Capture the cell that displays the provided text and extract its (x, y) central coordinate. 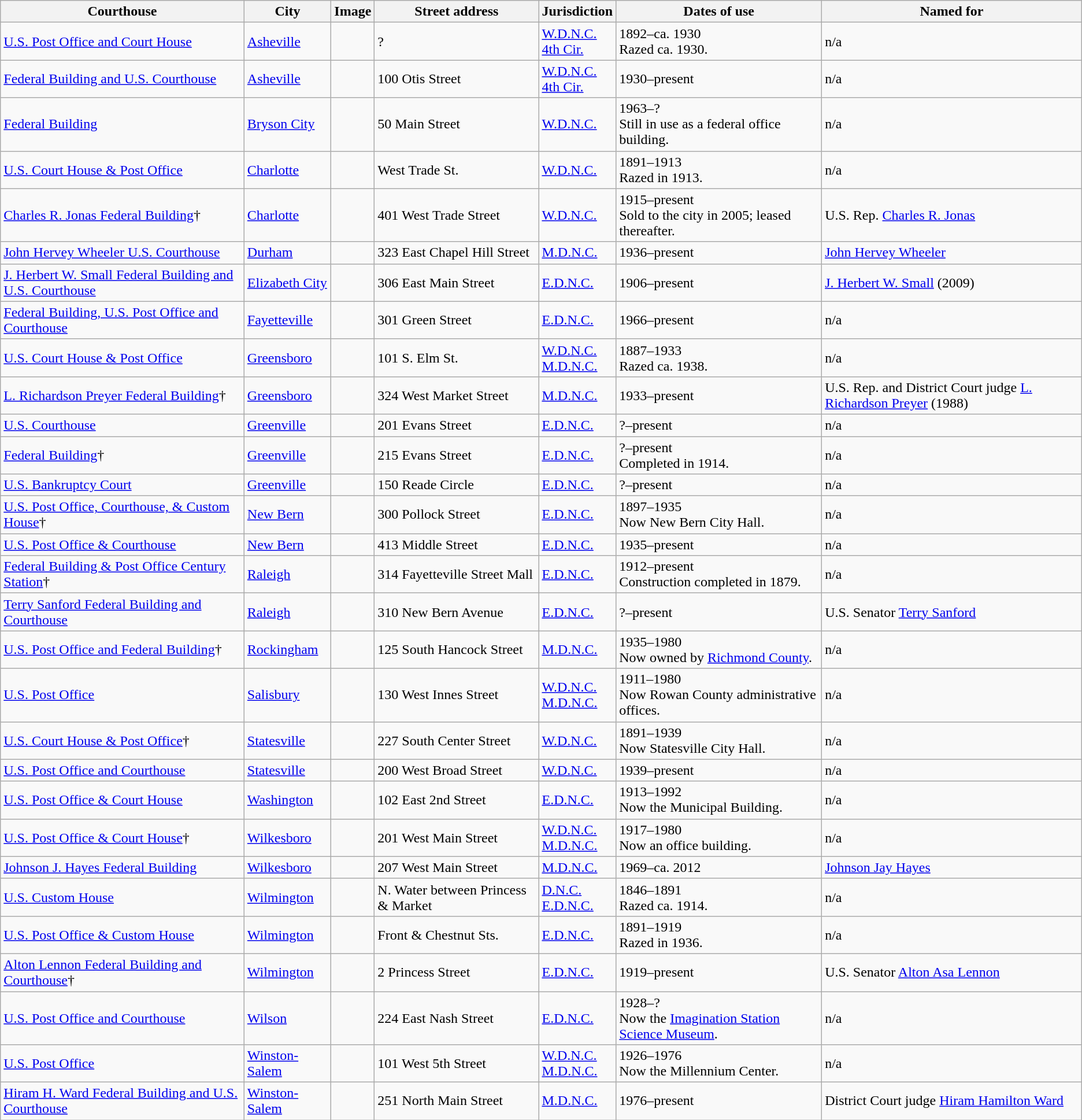
50 Main Street (457, 124)
1926–1976Now the Millennium Center. (719, 1064)
1930–present (719, 79)
1936–present (719, 253)
Durham (288, 253)
U.S. Senator Alton Asa Lennon (952, 973)
Front & Chestnut Sts. (457, 934)
L. Richardson Preyer Federal Building† (123, 395)
1969–ca. 2012 (719, 867)
West Trade St. (457, 170)
Bryson City (288, 124)
U.S. Post Office and Federal Building† (123, 650)
U.S. Courthouse (123, 425)
1966–present (719, 320)
District Court judge Hiram Hamilton Ward (952, 1101)
1846–1891Razed ca. 1914. (719, 897)
Image (353, 12)
1963–?Still in use as a federal office building. (719, 124)
1891–1913Razed in 1913. (719, 170)
1915–presentSold to the city in 2005; leased thereafter. (719, 215)
Named for (952, 12)
1891–1939Now Statesville City Hall. (719, 740)
310 New Bern Avenue (457, 612)
125 South Hancock Street (457, 650)
John Hervey Wheeler (952, 253)
306 East Main Street (457, 282)
U.S. Post Office & Court House (123, 800)
U.S. Post Office & Courthouse (123, 545)
Federal Building and U.S. Courthouse (123, 79)
224 East Nash Street (457, 1018)
N. Water between Princess & Market (457, 897)
U.S. Court House & Post Office† (123, 740)
251 North Main Street (457, 1101)
Federal Building (123, 124)
150 Reade Circle (457, 485)
Federal Building† (123, 454)
J. Herbert W. Small (2009) (952, 282)
1913–1992Now the Municipal Building. (719, 800)
1976–present (719, 1101)
Fayetteville (288, 320)
102 East 2nd Street (457, 800)
300 Pollock Street (457, 515)
323 East Chapel Hill Street (457, 253)
215 Evans Street (457, 454)
200 West Broad Street (457, 770)
2 Princess Street (457, 973)
Johnson J. Hayes Federal Building (123, 867)
1891–1919Razed in 1936. (719, 934)
Rockingham (288, 650)
Alton Lennon Federal Building and Courthouse† (123, 973)
? (457, 42)
D.N.C.E.D.N.C. (577, 897)
U.S. Custom House (123, 897)
201 West Main Street (457, 837)
1897–1935Now New Bern City Hall. (719, 515)
1911–1980Now Rowan County administrative offices. (719, 695)
1935–1980Now owned by Richmond County. (719, 650)
227 South Center Street (457, 740)
John Hervey Wheeler U.S. Courthouse (123, 253)
Jurisdiction (577, 12)
413 Middle Street (457, 545)
Dates of use (719, 12)
1935–present (719, 545)
U.S. Senator Terry Sanford (952, 612)
U.S. Post Office & Court House† (123, 837)
401 West Trade Street (457, 215)
U.S. Post Office, Courthouse, & Custom House† (123, 515)
Federal Building & Post Office Century Station† (123, 575)
?–presentCompleted in 1914. (719, 454)
U.S. Rep. Charles R. Jonas (952, 215)
Charles R. Jonas Federal Building† (123, 215)
101 West 5th Street (457, 1064)
Salisbury (288, 695)
Hiram H. Ward Federal Building and U.S. Courthouse (123, 1101)
Elizabeth City (288, 282)
324 West Market Street (457, 395)
1917–1980Now an office building. (719, 837)
207 West Main Street (457, 867)
Washington (288, 800)
100 Otis Street (457, 79)
Terry Sanford Federal Building and Courthouse (123, 612)
101 S. Elm St. (457, 357)
130 West Innes Street (457, 695)
1912–presentConstruction completed in 1879. (719, 575)
City (288, 12)
1892–ca. 1930Razed ca. 1930. (719, 42)
U.S. Post Office and Court House (123, 42)
1933–present (719, 395)
U.S. Bankruptcy Court (123, 485)
Courthouse (123, 12)
J. Herbert W. Small Federal Building and U.S. Courthouse (123, 282)
Wilson (288, 1018)
Street address (457, 12)
1939–present (719, 770)
U.S. Post Office & Custom House (123, 934)
U.S. Rep. and District Court judge L. Richardson Preyer (1988) (952, 395)
Federal Building, U.S. Post Office and Courthouse (123, 320)
Johnson Jay Hayes (952, 867)
1906–present (719, 282)
314 Fayetteville Street Mall (457, 575)
301 Green Street (457, 320)
201 Evans Street (457, 425)
1928–?Now the Imagination Station Science Museum. (719, 1018)
1919–present (719, 973)
1887–1933Razed ca. 1938. (719, 357)
